Scan for the cell matching the given text and deliver its (x, y) coordinate at center. 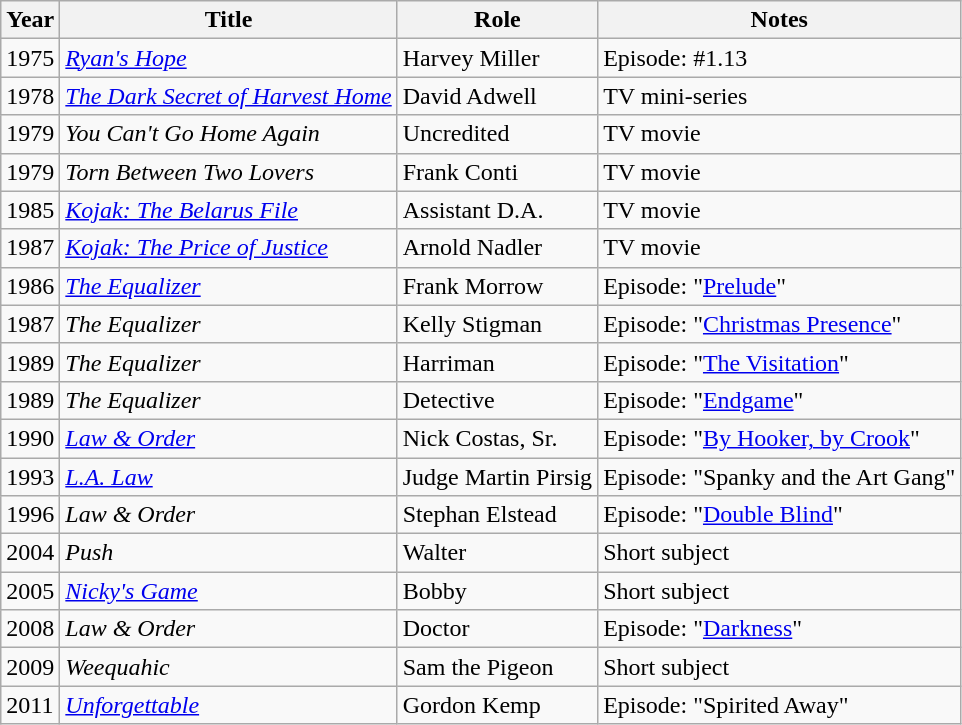
Episode: "The Visitation" (780, 362)
Kojak: The Belarus File (228, 210)
2008 (30, 629)
Uncredited (497, 134)
Role (497, 20)
Episode: "Spirited Away" (780, 705)
Gordon Kemp (497, 705)
Episode: #1.13 (780, 58)
Judge Martin Pirsig (497, 477)
Sam the Pigeon (497, 667)
Arnold Nadler (497, 248)
Episode: "Darkness" (780, 629)
1996 (30, 515)
Frank Morrow (497, 286)
Episode: "Double Blind" (780, 515)
1978 (30, 96)
David Adwell (497, 96)
Stephan Elstead (497, 515)
Title (228, 20)
Torn Between Two Lovers (228, 172)
1975 (30, 58)
Push (228, 553)
Ryan's Hope (228, 58)
1986 (30, 286)
Bobby (497, 591)
Assistant D.A. (497, 210)
Kelly Stigman (497, 324)
Episode: "Prelude" (780, 286)
Episode: "Endgame" (780, 400)
Frank Conti (497, 172)
You Can't Go Home Again (228, 134)
Year (30, 20)
L.A. Law (228, 477)
2011 (30, 705)
Weequahic (228, 667)
2004 (30, 553)
Walter (497, 553)
Doctor (497, 629)
Nicky's Game (228, 591)
Nick Costas, Sr. (497, 438)
1985 (30, 210)
2009 (30, 667)
TV mini-series (780, 96)
Detective (497, 400)
1990 (30, 438)
2005 (30, 591)
Unforgettable (228, 705)
Episode: "Spanky and the Art Gang" (780, 477)
The Dark Secret of Harvest Home (228, 96)
Harriman (497, 362)
Notes (780, 20)
1993 (30, 477)
Harvey Miller (497, 58)
Kojak: The Price of Justice (228, 248)
Episode: "Christmas Presence" (780, 324)
Episode: "By Hooker, by Crook" (780, 438)
